Output the [X, Y] coordinate of the center of the cell containing the given text.  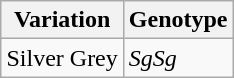
Genotype [178, 20]
Variation [62, 20]
Silver Grey [62, 58]
SgSg [178, 58]
